Determine the [x, y] coordinate at the center of the cell enclosing the given text.  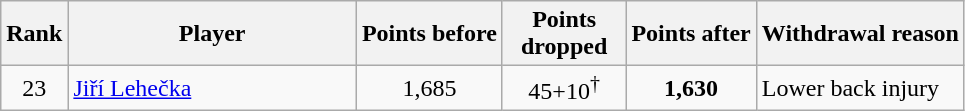
Player [212, 34]
23 [34, 88]
Lower back injury [860, 88]
45+10† [564, 88]
1,685 [429, 88]
Withdrawal reason [860, 34]
Points after [691, 34]
1,630 [691, 88]
Jiří Lehečka [212, 88]
Rank [34, 34]
Points before [429, 34]
Points dropped [564, 34]
